Detect which cell encompasses the target text, then output its [x, y] center coordinate. 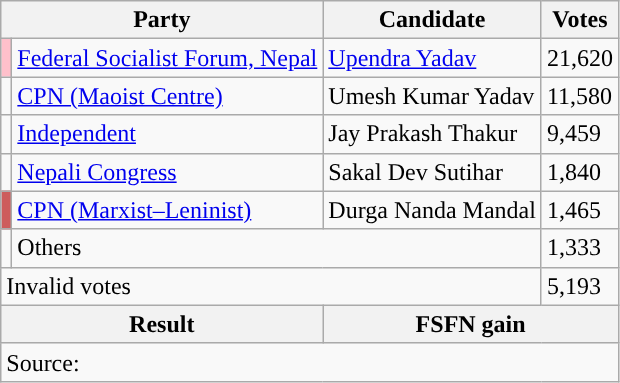
Federal Socialist Forum, Nepal [168, 58]
Party [162, 20]
Umesh Kumar Yadav [432, 96]
Jay Prakash Thakur [432, 134]
1,465 [580, 210]
1,840 [580, 172]
1,333 [580, 248]
Invalid votes [272, 286]
Votes [580, 20]
9,459 [580, 134]
Independent [168, 134]
Sakal Dev Sutihar [432, 172]
CPN (Maoist Centre) [168, 96]
Durga Nanda Mandal [432, 210]
11,580 [580, 96]
5,193 [580, 286]
Candidate [432, 20]
FSFN gain [471, 324]
CPN (Marxist–Leninist) [168, 210]
Nepali Congress [168, 172]
Result [162, 324]
Upendra Yadav [432, 58]
Others [277, 248]
Source: [310, 362]
21,620 [580, 58]
